Capture the cell that displays the provided text and extract its [x, y] central coordinate. 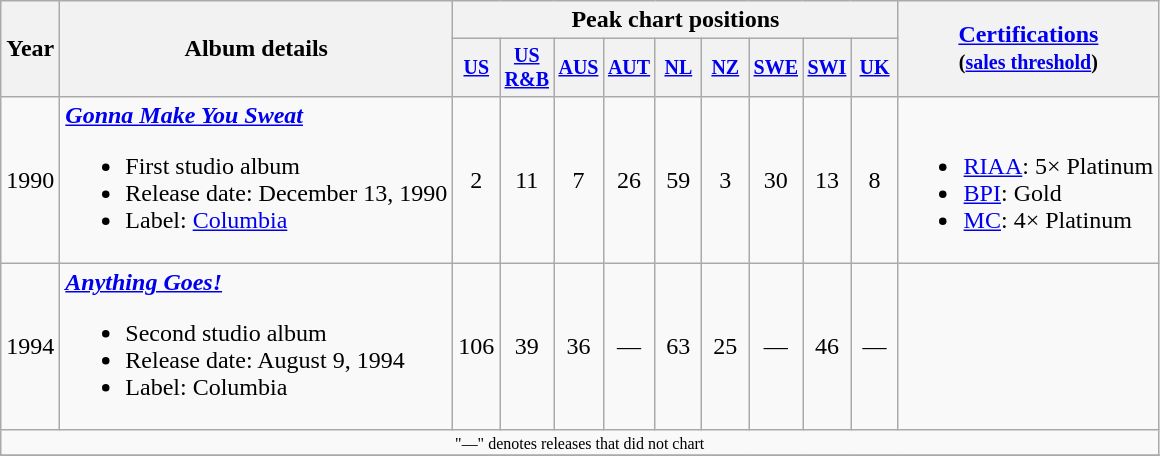
1990 [30, 180]
SWE [776, 68]
AUT [629, 68]
2 [476, 180]
26 [629, 180]
"—" denotes releases that did not chart [580, 442]
106 [476, 346]
US [476, 68]
11 [527, 180]
NL [678, 68]
Year [30, 49]
NZ [726, 68]
36 [578, 346]
30 [776, 180]
59 [678, 180]
46 [827, 346]
7 [578, 180]
RIAA: 5× PlatinumBPI: GoldMC: 4× Platinum [1028, 180]
Anything Goes!Second studio albumRelease date: August 9, 1994Label: Columbia [256, 346]
39 [527, 346]
SWI [827, 68]
3 [726, 180]
UK [874, 68]
Certifications(sales threshold) [1028, 49]
US R&B [527, 68]
Peak chart positions [676, 20]
Gonna Make You SweatFirst studio albumRelease date: December 13, 1990Label: Columbia [256, 180]
13 [827, 180]
Album details [256, 49]
1994 [30, 346]
8 [874, 180]
25 [726, 346]
AUS [578, 68]
63 [678, 346]
